Locate the cell with the specified text and output its (x, y) center coordinate. 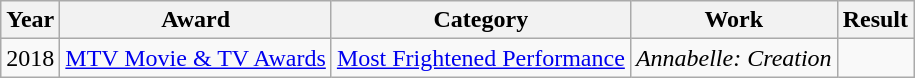
2018 (30, 58)
Most Frightened Performance (480, 58)
Annabelle: Creation (734, 58)
Year (30, 20)
Result (875, 20)
MTV Movie & TV Awards (196, 58)
Category (480, 20)
Award (196, 20)
Work (734, 20)
